Search for the cell housing the specified text and yield its (x, y) center coordinate. 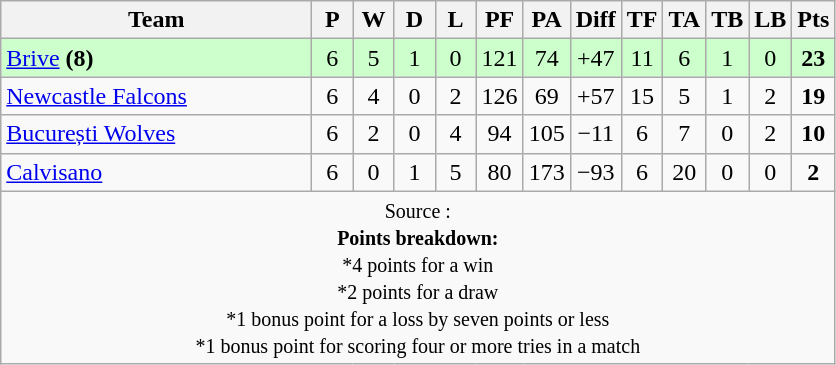
−11 (596, 134)
15 (642, 96)
94 (500, 134)
10 (814, 134)
69 (546, 96)
PA (546, 20)
121 (500, 58)
74 (546, 58)
126 (500, 96)
Newcastle Falcons (156, 96)
Pts (814, 20)
LB (770, 20)
Diff (596, 20)
TA (684, 20)
7 (684, 134)
L (456, 20)
23 (814, 58)
P (332, 20)
19 (814, 96)
11 (642, 58)
80 (500, 172)
−93 (596, 172)
TB (728, 20)
+57 (596, 96)
TF (642, 20)
D (414, 20)
PF (500, 20)
Team (156, 20)
București Wolves (156, 134)
+47 (596, 58)
Calvisano (156, 172)
Brive (8) (156, 58)
W (374, 20)
105 (546, 134)
173 (546, 172)
20 (684, 172)
